Pinpoint the cell where the given text exists, returning its [x, y] midpoint coordinate. 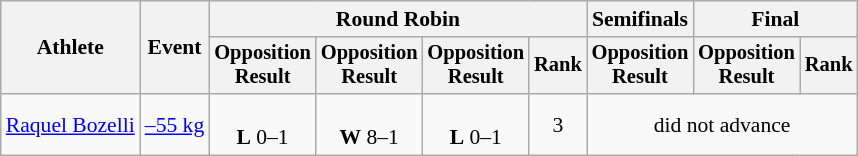
Event [174, 48]
W 8–1 [370, 124]
Raquel Bozelli [70, 124]
3 [558, 124]
Athlete [70, 48]
did not advance [722, 124]
Semifinals [640, 19]
Round Robin [398, 19]
–55 kg [174, 124]
Final [775, 19]
